Provide the (x, y) coordinate of the cell's center where the given text is located.  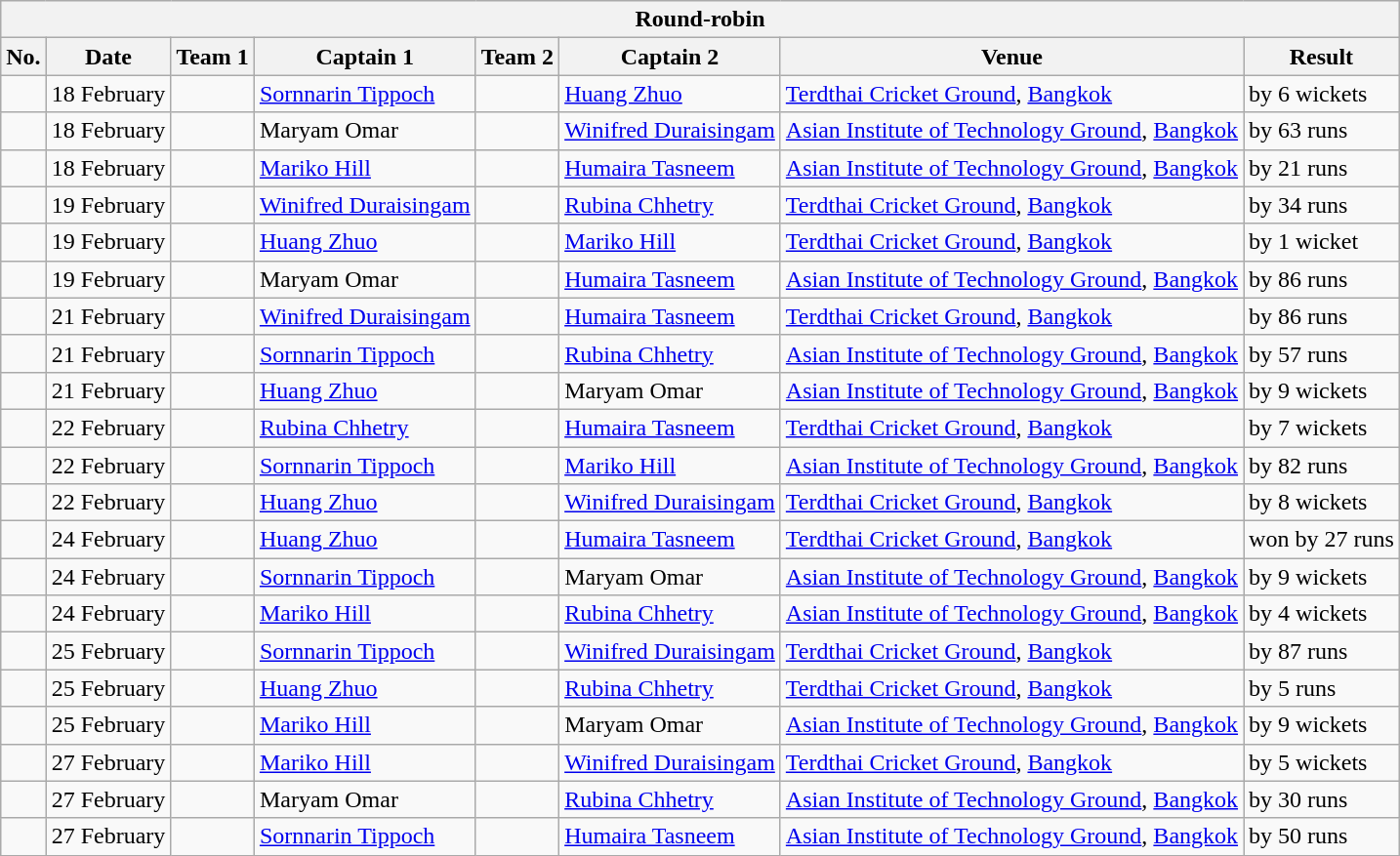
Result (1322, 57)
Date (108, 57)
by 30 runs (1322, 799)
by 57 runs (1322, 353)
Team 2 (517, 57)
by 8 wickets (1322, 503)
by 34 runs (1322, 205)
by 1 wicket (1322, 242)
by 21 runs (1322, 168)
No. (23, 57)
Captain 2 (670, 57)
Captain 1 (365, 57)
by 63 runs (1322, 131)
Team 1 (213, 57)
by 7 wickets (1322, 428)
by 5 runs (1322, 688)
by 87 runs (1322, 651)
Round-robin (701, 20)
won by 27 runs (1322, 540)
by 4 wickets (1322, 614)
by 5 wickets (1322, 762)
by 50 runs (1322, 836)
by 6 wickets (1322, 94)
Venue (1011, 57)
by 82 runs (1322, 466)
